Detect which cell encompasses the target text, then output its [x, y] center coordinate. 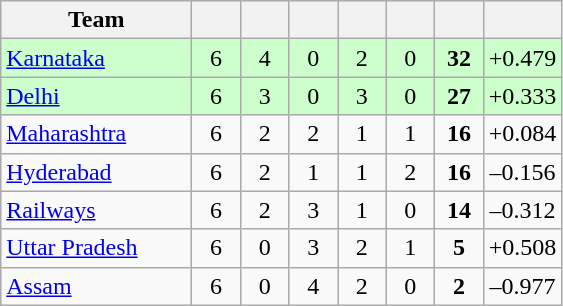
14 [460, 210]
Team [96, 20]
+0.333 [522, 96]
Karnataka [96, 58]
Uttar Pradesh [96, 248]
Assam [96, 286]
–0.156 [522, 172]
–0.312 [522, 210]
+0.508 [522, 248]
27 [460, 96]
32 [460, 58]
+0.479 [522, 58]
Hyderabad [96, 172]
Railways [96, 210]
+0.084 [522, 134]
Delhi [96, 96]
–0.977 [522, 286]
Maharashtra [96, 134]
5 [460, 248]
